For the text-containing cell, return its midpoint in (x, y) coordinate format. 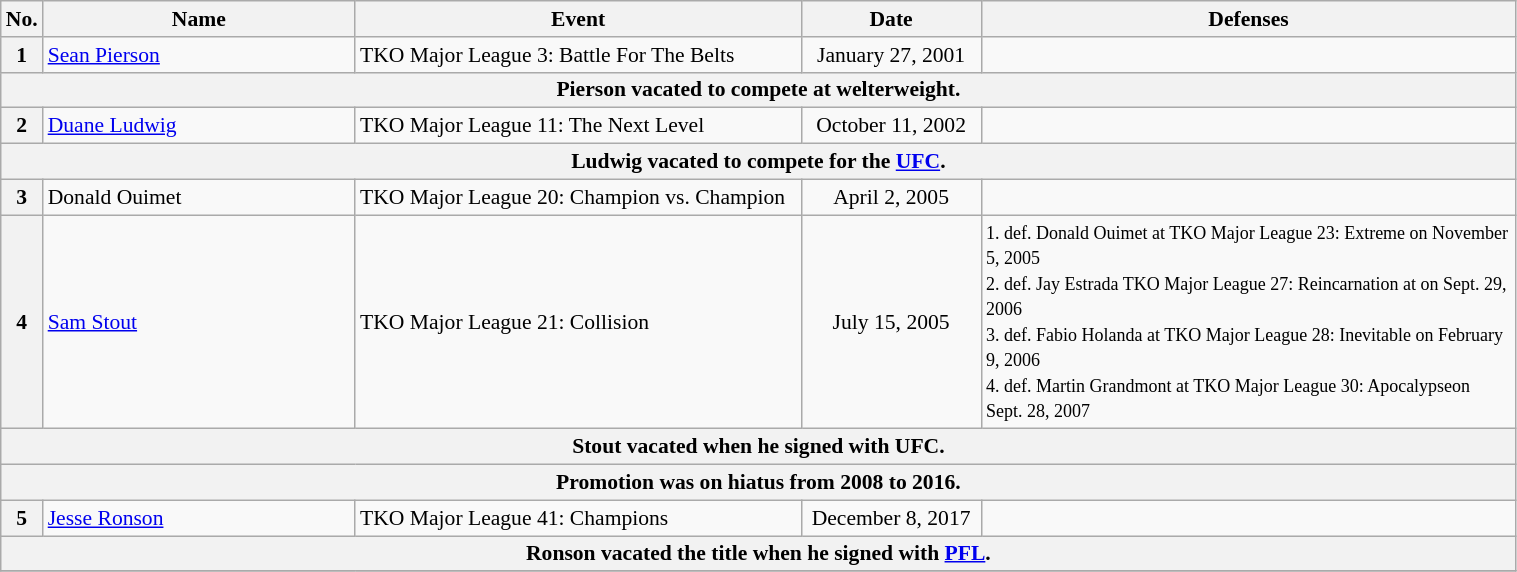
TKO Major League 3: Battle For The Belts (578, 55)
No. (22, 19)
Event (578, 19)
4 (22, 322)
2 (22, 126)
Jesse Ronson (199, 518)
TKO Major League 20: Champion vs. Champion (578, 197)
5 (22, 518)
3 (22, 197)
Ronson vacated the title when he signed with PFL. (758, 554)
Stout vacated when he signed with UFC. (758, 447)
April 2, 2005 (891, 197)
Sam Stout (199, 322)
Ludwig vacated to compete for the UFC. (758, 162)
Name (199, 19)
Date (891, 19)
Defenses (1248, 19)
Pierson vacated to compete at welterweight. (758, 90)
July 15, 2005 (891, 322)
TKO Major League 41: Champions (578, 518)
Sean Pierson (199, 55)
Duane Ludwig (199, 126)
Promotion was on hiatus from 2008 to 2016. (758, 483)
Donald Ouimet (199, 197)
October 11, 2002 (891, 126)
December 8, 2017 (891, 518)
1 (22, 55)
TKO Major League 11: The Next Level (578, 126)
January 27, 2001 (891, 55)
TKO Major League 21: Collision (578, 322)
